Scan for the cell matching the given text and deliver its [X, Y] coordinate at center. 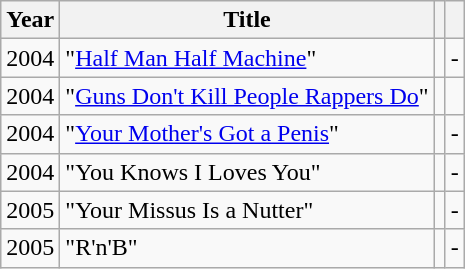
"Your Missus Is a Nutter" [247, 210]
"You Knows I Loves You" [247, 172]
Year [30, 20]
Title [247, 20]
"R'n'B" [247, 248]
"Half Man Half Machine" [247, 58]
"Your Mother's Got a Penis" [247, 134]
"Guns Don't Kill People Rappers Do" [247, 96]
